Provide the (X, Y) coordinate of the cell's center where the given text is located.  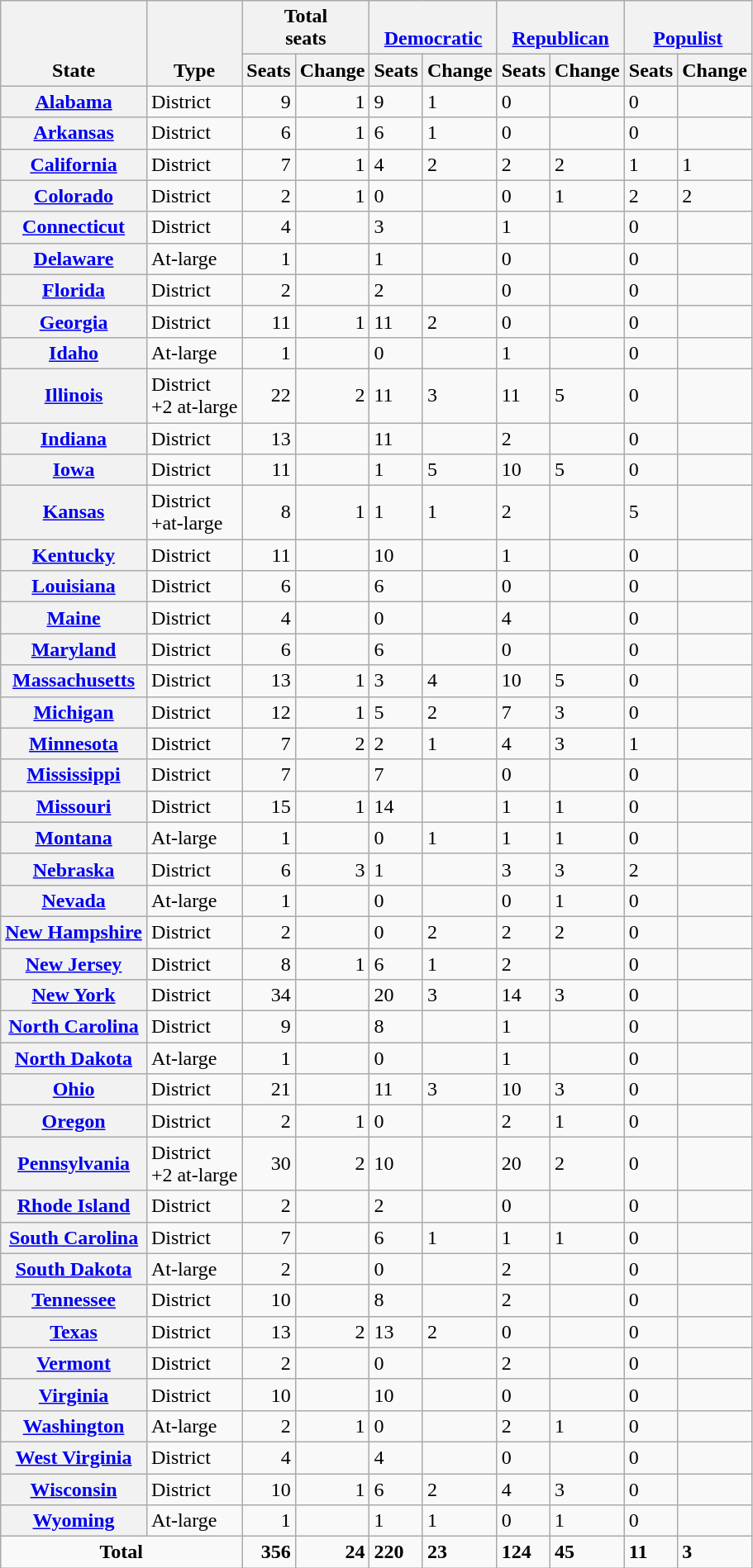
Kansas (74, 512)
Republican (560, 28)
Missouri (74, 806)
Illinois (74, 395)
Oregon (74, 1121)
West Virginia (74, 1457)
Louisiana (74, 587)
Rhode Island (74, 1206)
Vermont (74, 1363)
Indiana (74, 439)
New Jersey (74, 964)
Nebraska (74, 869)
California (74, 164)
23 (460, 1552)
North Dakota (74, 1058)
Nevada (74, 900)
34 (269, 995)
Washington (74, 1426)
Minnesota (74, 744)
220 (396, 1552)
New Hampshire (74, 932)
North Carolina (74, 1027)
Tennessee (74, 1300)
New York (74, 995)
Wisconsin (74, 1490)
356 (269, 1552)
Totalseats (306, 28)
District+at-large (193, 512)
Montana (74, 838)
Pennsylvania (74, 1163)
Kentucky (74, 555)
Wyoming (74, 1521)
22 (269, 395)
Georgia (74, 321)
Mississippi (74, 775)
Virginia (74, 1395)
Connecticut (74, 227)
Democratic (433, 28)
45 (588, 1552)
Idaho (74, 353)
Massachusetts (74, 681)
30 (269, 1163)
Delaware (74, 259)
State (74, 43)
Type (193, 43)
Maryland (74, 649)
21 (269, 1090)
South Carolina (74, 1238)
Alabama (74, 102)
15 (269, 806)
24 (332, 1552)
12 (269, 712)
Iowa (74, 470)
Maine (74, 618)
Texas (74, 1332)
Total (122, 1552)
Populist (688, 28)
South Dakota (74, 1269)
124 (523, 1552)
Ohio (74, 1090)
Arkansas (74, 133)
Michigan (74, 712)
Colorado (74, 196)
Florida (74, 290)
